Detect which cell encompasses the target text, then output its (x, y) center coordinate. 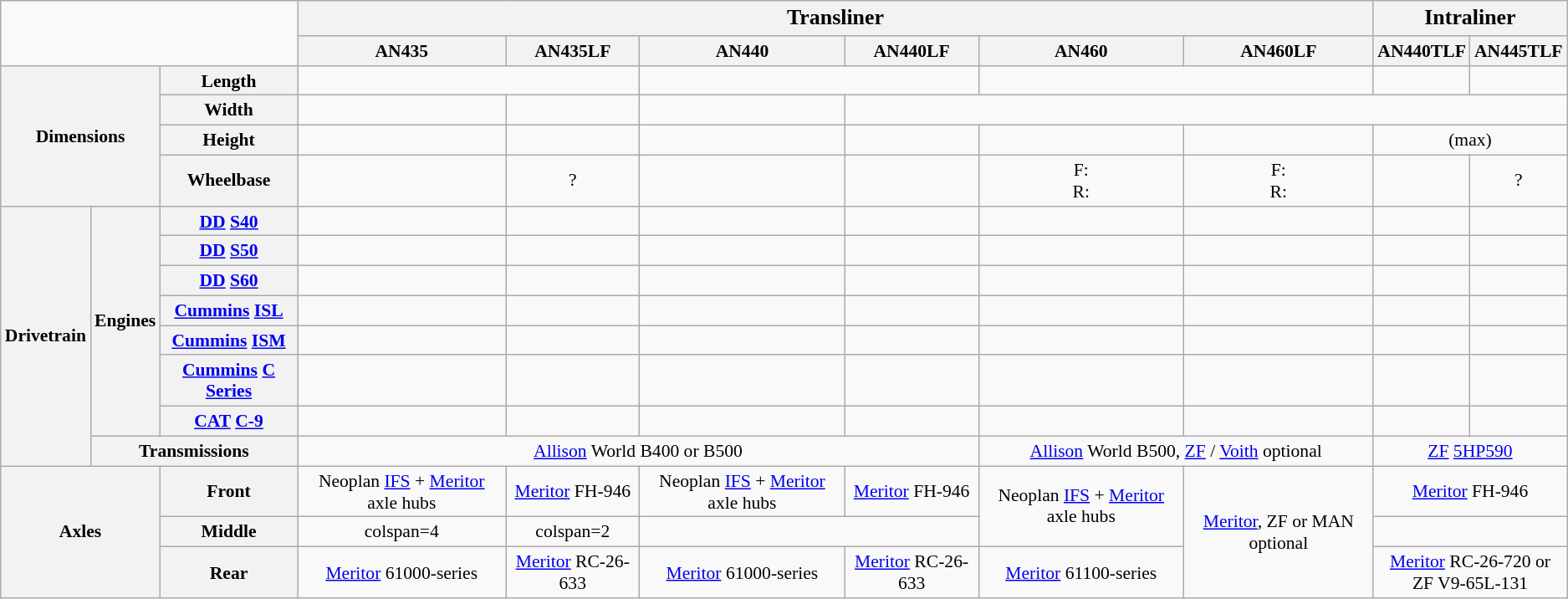
colspan=2 (573, 532)
Meritor, ZF or MAN optional (1278, 532)
AN440TLF (1422, 51)
Height (228, 141)
Cummins ISM (228, 340)
Intraliner (1470, 18)
DD S50 (228, 251)
Meritor RC-26-720 orZF V9-65L-131 (1470, 572)
AN435LF (573, 51)
Transliner (836, 18)
Dimensions (80, 136)
AN460LF (1278, 51)
Wheelbase (228, 181)
Width (228, 110)
Front (228, 492)
Cummins ISL (228, 311)
CAT C-9 (228, 422)
(max) (1470, 141)
ZF 5HP590 (1470, 452)
Engines (125, 321)
AN440LF (912, 51)
Meritor 61100-series (1080, 572)
Cummins C Series (228, 381)
Drivetrain (45, 336)
AN445TLF (1519, 51)
Rear (228, 572)
AN440 (743, 51)
AN435 (401, 51)
Axles (80, 532)
Allison World B400 or B500 (638, 452)
AN460 (1080, 51)
DD S40 (228, 222)
Allison World B500, ZF / Voith optional (1176, 452)
colspan=4 (401, 532)
Length (228, 81)
DD S60 (228, 281)
Middle (228, 532)
Transmissions (194, 452)
